Scan for the cell matching the given text and deliver its [X, Y] coordinate at center. 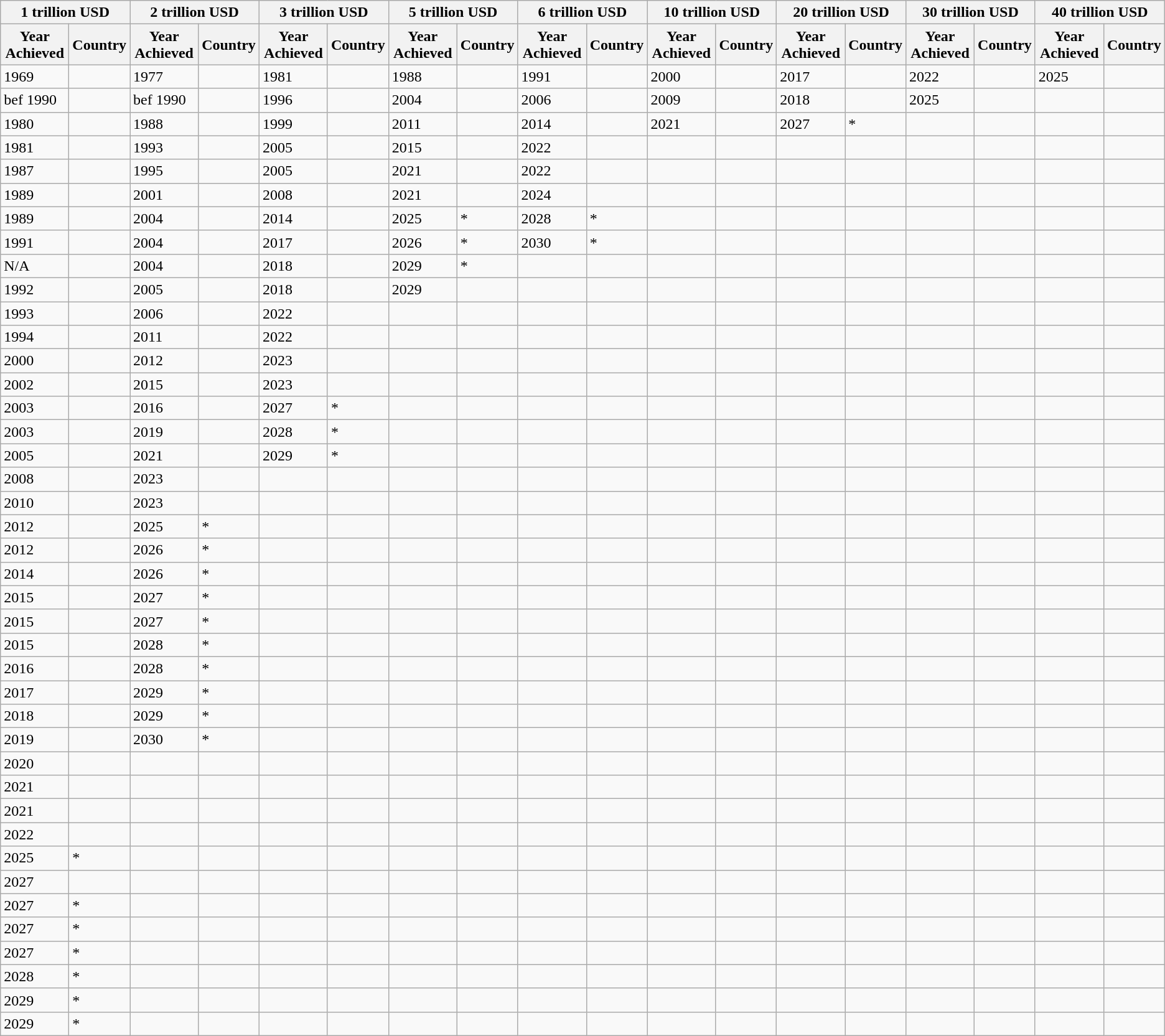
5 trillion USD [453, 12]
2024 [552, 195]
30 trillion USD [970, 12]
1996 [293, 100]
N/A [35, 266]
3 trillion USD [324, 12]
2002 [35, 385]
40 trillion USD [1100, 12]
2009 [681, 100]
6 trillion USD [582, 12]
1994 [35, 337]
2010 [35, 503]
1977 [164, 77]
20 trillion USD [841, 12]
1969 [35, 77]
1980 [35, 124]
1992 [35, 289]
2020 [35, 763]
1 trillion USD [65, 12]
2001 [164, 195]
1987 [35, 171]
1995 [164, 171]
1999 [293, 124]
10 trillion USD [712, 12]
2 trillion USD [195, 12]
